Pinpoint the cell where the given text exists, returning its [X, Y] midpoint coordinate. 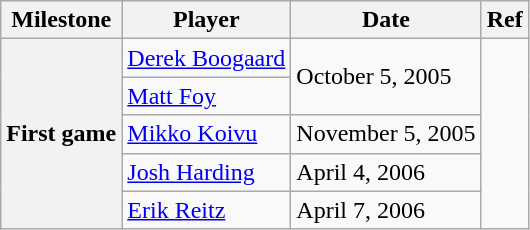
Matt Foy [206, 96]
Milestone [62, 20]
Ref [504, 20]
Erik Reitz [206, 210]
Derek Boogaard [206, 58]
October 5, 2005 [386, 77]
Josh Harding [206, 172]
April 7, 2006 [386, 210]
First game [62, 134]
April 4, 2006 [386, 172]
November 5, 2005 [386, 134]
Mikko Koivu [206, 134]
Date [386, 20]
Player [206, 20]
